Detect which cell encompasses the target text, then output its (x, y) center coordinate. 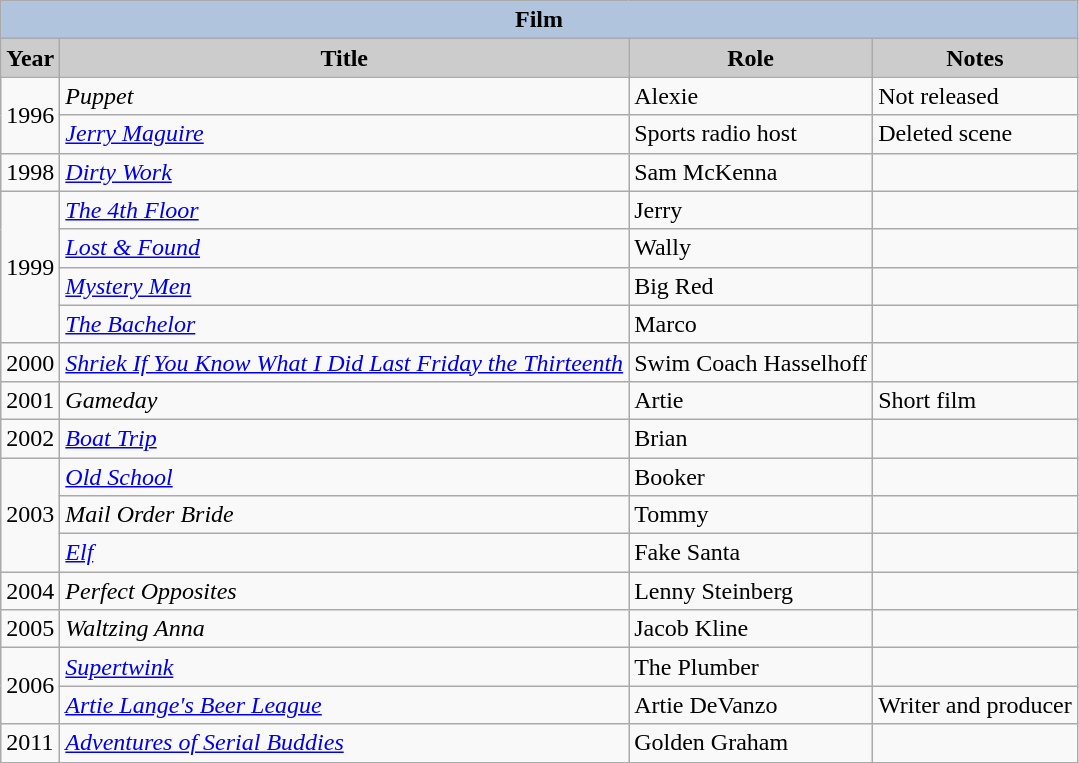
1999 (30, 267)
Role (751, 58)
Puppet (344, 96)
The Bachelor (344, 324)
Artie DeVanzo (751, 705)
Artie Lange's Beer League (344, 705)
Brian (751, 438)
Not released (976, 96)
1998 (30, 172)
Jacob Kline (751, 629)
Perfect Opposites (344, 591)
Golden Graham (751, 743)
Marco (751, 324)
Swim Coach Hasselhoff (751, 362)
Big Red (751, 286)
Artie (751, 400)
Notes (976, 58)
1996 (30, 115)
Short film (976, 400)
Gameday (344, 400)
2000 (30, 362)
Year (30, 58)
Waltzing Anna (344, 629)
2001 (30, 400)
2011 (30, 743)
Shriek If You Know What I Did Last Friday the Thirteenth (344, 362)
Tommy (751, 515)
2004 (30, 591)
Jerry (751, 210)
The Plumber (751, 667)
Boat Trip (344, 438)
Lenny Steinberg (751, 591)
Film (540, 20)
Writer and producer (976, 705)
Dirty Work (344, 172)
Adventures of Serial Buddies (344, 743)
Lost & Found (344, 248)
2006 (30, 686)
2002 (30, 438)
Alexie (751, 96)
2003 (30, 515)
Mail Order Bride (344, 515)
Title (344, 58)
Jerry Maguire (344, 134)
Deleted scene (976, 134)
Booker (751, 477)
Fake Santa (751, 553)
Supertwink (344, 667)
2005 (30, 629)
Old School (344, 477)
Elf (344, 553)
The 4th Floor (344, 210)
Sam McKenna (751, 172)
Sports radio host (751, 134)
Wally (751, 248)
Mystery Men (344, 286)
